Return (X, Y) of the center of cell containing provided text 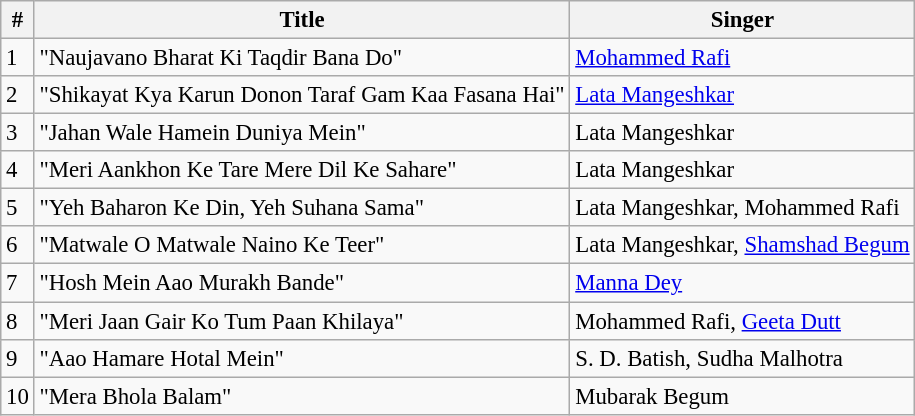
"Matwale O Matwale Naino Ke Teer" (302, 245)
Mohammed Rafi, Geeta Dutt (742, 321)
10 (18, 396)
2 (18, 95)
1 (18, 58)
Mohammed Rafi (742, 58)
Lata Mangeshkar, Mohammed Rafi (742, 208)
Lata Mangeshkar, Shamshad Begum (742, 245)
Singer (742, 20)
"Shikayat Kya Karun Donon Taraf Gam Kaa Fasana Hai" (302, 95)
# (18, 20)
"Mera Bhola Balam" (302, 396)
Title (302, 20)
"Meri Jaan Gair Ko Tum Paan Khilaya" (302, 321)
Mubarak Begum (742, 396)
5 (18, 208)
"Hosh Mein Aao Murakh Bande" (302, 283)
"Yeh Baharon Ke Din, Yeh Suhana Sama" (302, 208)
"Meri Aankhon Ke Tare Mere Dil Ke Sahare" (302, 170)
S. D. Batish, Sudha Malhotra (742, 358)
6 (18, 245)
"Jahan Wale Hamein Duniya Mein" (302, 133)
3 (18, 133)
"Aao Hamare Hotal Mein" (302, 358)
8 (18, 321)
9 (18, 358)
7 (18, 283)
"Naujavano Bharat Ki Taqdir Bana Do" (302, 58)
4 (18, 170)
Manna Dey (742, 283)
